Output the [X, Y] coordinate of the center of the cell containing the given text.  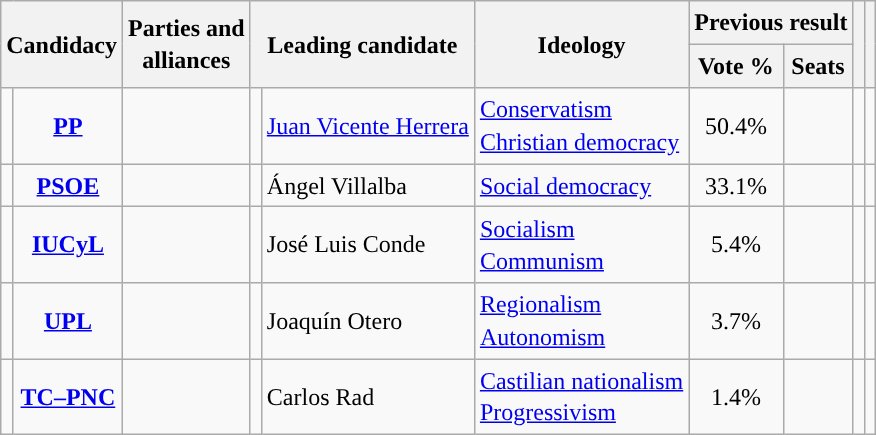
5.4% [736, 245]
Social democracy [581, 186]
TC–PNC [68, 397]
Candidacy [62, 44]
Previous result [771, 22]
Carlos Rad [368, 397]
Ideology [581, 44]
Vote % [736, 66]
Leading candidate [362, 44]
Parties andalliances [187, 44]
PSOE [68, 186]
Juan Vicente Herrera [368, 126]
PP [68, 126]
RegionalismAutonomism [581, 321]
3.7% [736, 321]
UPL [68, 321]
1.4% [736, 397]
33.1% [736, 186]
IUCyL [68, 245]
SocialismCommunism [581, 245]
Castilian nationalismProgressivism [581, 397]
Joaquín Otero [368, 321]
José Luis Conde [368, 245]
Seats [818, 66]
ConservatismChristian democracy [581, 126]
Ángel Villalba [368, 186]
50.4% [736, 126]
